Return (x, y) of the center of cell containing provided text 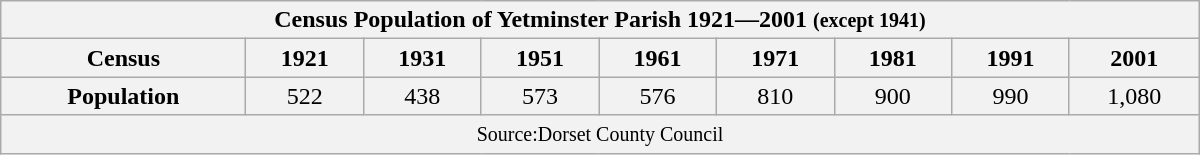
1971 (775, 58)
576 (658, 96)
1991 (1011, 58)
1951 (540, 58)
1,080 (1134, 96)
810 (775, 96)
Population (124, 96)
1961 (658, 58)
438 (423, 96)
1981 (893, 58)
522 (305, 96)
1921 (305, 58)
990 (1011, 96)
2001 (1134, 58)
573 (540, 96)
Census (124, 58)
1931 (423, 58)
Source:Dorset County Council (600, 134)
900 (893, 96)
Census Population of Yetminster Parish 1921—2001 (except 1941) (600, 20)
